Locate the cell with the specified text and output its (X, Y) center coordinate. 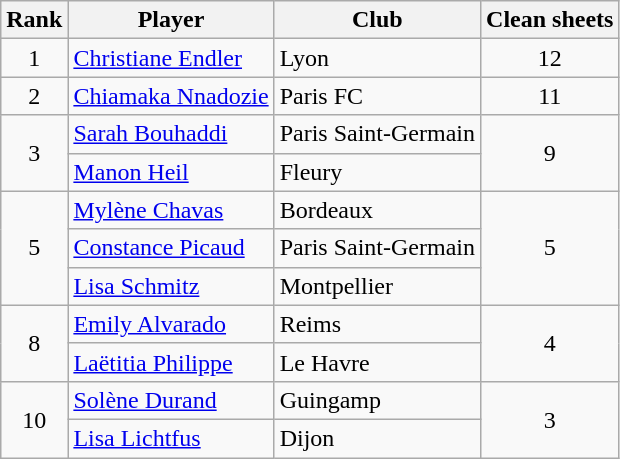
4 (550, 343)
Club (377, 20)
Laëtitia Philippe (171, 362)
Constance Picaud (171, 248)
Manon Heil (171, 172)
Lyon (377, 58)
Clean sheets (550, 20)
1 (34, 58)
Paris FC (377, 96)
Solène Durand (171, 400)
Fleury (377, 172)
Sarah Bouhaddi (171, 134)
11 (550, 96)
Chiamaka Nnadozie (171, 96)
Montpellier (377, 286)
12 (550, 58)
10 (34, 419)
Player (171, 20)
Reims (377, 324)
9 (550, 153)
Dijon (377, 438)
8 (34, 343)
Lisa Schmitz (171, 286)
Le Havre (377, 362)
Lisa Lichtfus (171, 438)
Bordeaux (377, 210)
Christiane Endler (171, 58)
Rank (34, 20)
2 (34, 96)
Mylène Chavas (171, 210)
Emily Alvarado (171, 324)
Guingamp (377, 400)
